Return (x, y) of the center of cell containing provided text 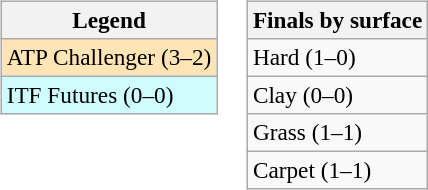
Hard (1–0) (337, 57)
Finals by surface (337, 20)
Grass (1–1) (337, 133)
Clay (0–0) (337, 95)
ITF Futures (0–0) (108, 95)
Carpet (1–1) (337, 171)
ATP Challenger (3–2) (108, 57)
Legend (108, 20)
